Determine the [x, y] coordinate at the center of the cell enclosing the given text.  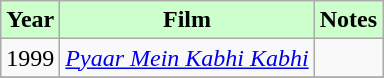
Notes [348, 20]
Film [187, 20]
1999 [30, 58]
Year [30, 20]
Pyaar Mein Kabhi Kabhi [187, 58]
